Return (X, Y) of the center of cell containing provided text 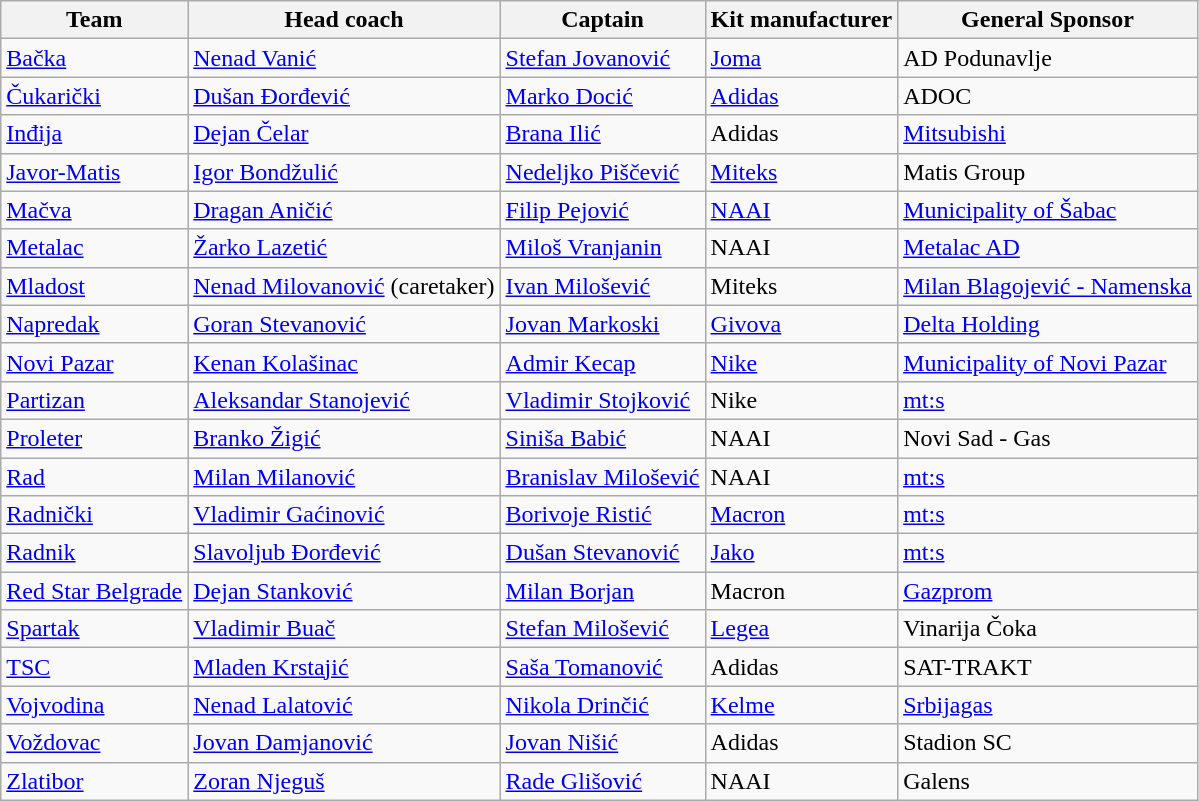
Nenad Vanić (344, 58)
General Sponsor (1048, 20)
ADOC (1048, 96)
Branislav Milošević (602, 477)
Dušan Stevanović (602, 553)
Brana Ilić (602, 134)
Javor-Matis (94, 172)
Gazprom (1048, 591)
Napredak (94, 324)
Bačka (94, 58)
Municipality of Šabac (1048, 210)
Borivoje Ristić (602, 515)
Slavoljub Đorđević (344, 553)
Givova (802, 324)
SAT-TRAKT (1048, 667)
Joma (802, 58)
Stefan Milošević (602, 629)
Vladimir Gaćinović (344, 515)
Jovan Nišić (602, 743)
Mačva (94, 210)
Dejan Čelar (344, 134)
Proleter (94, 438)
Rad (94, 477)
Nikola Drinčić (602, 705)
Metalac AD (1048, 248)
Red Star Belgrade (94, 591)
Head coach (344, 20)
Nenad Lalatović (344, 705)
Stefan Jovanović (602, 58)
TSC (94, 667)
Jovan Markoski (602, 324)
Siniša Babić (602, 438)
Dušan Đorđević (344, 96)
Kit manufacturer (802, 20)
Galens (1048, 781)
Goran Stevanović (344, 324)
Spartak (94, 629)
Jovan Damjanović (344, 743)
Mitsubishi (1048, 134)
Dejan Stanković (344, 591)
Igor Bondžulić (344, 172)
Nenad Milovanović (caretaker) (344, 286)
Nedeljko Piščević (602, 172)
Municipality of Novi Pazar (1048, 362)
Saša Tomanović (602, 667)
Radnički (94, 515)
Mladen Krstajić (344, 667)
AD Podunavlje (1048, 58)
Dragan Aničić (344, 210)
Novi Sad - Gas (1048, 438)
Mladost (94, 286)
Filip Pejović (602, 210)
Kenan Kolašinac (344, 362)
Partizan (94, 400)
Novi Pazar (94, 362)
Čukarički (94, 96)
Admir Kecap (602, 362)
Radnik (94, 553)
Ivan Milošević (602, 286)
Srbijagas (1048, 705)
Branko Žigić (344, 438)
Milan Borjan (602, 591)
Kelme (802, 705)
Marko Docić (602, 96)
Zlatibor (94, 781)
Vladimir Stojković (602, 400)
Captain (602, 20)
Vinarija Čoka (1048, 629)
Legea (802, 629)
Milan Milanović (344, 477)
Voždovac (94, 743)
Jako (802, 553)
Vladimir Buač (344, 629)
Žarko Lazetić (344, 248)
Stadion SC (1048, 743)
Milan Blagojević - Namenska (1048, 286)
Vojvodina (94, 705)
Rade Glišović (602, 781)
Matis Group (1048, 172)
Aleksandar Stanojević (344, 400)
Zoran Njeguš (344, 781)
Inđija (94, 134)
Team (94, 20)
Metalac (94, 248)
Delta Holding (1048, 324)
Miloš Vranjanin (602, 248)
